For the text-containing cell, return its midpoint in (x, y) coordinate format. 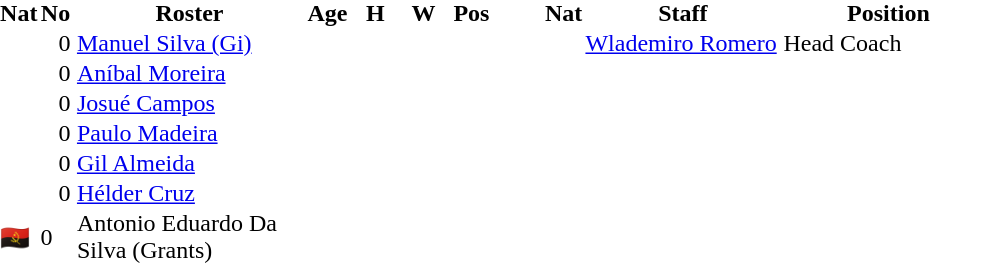
Manuel Silva (Gi) (190, 44)
Aníbal Moreira (190, 74)
Josué Campos (190, 104)
Gil Almeida (190, 164)
Staff (682, 14)
Pos (472, 14)
Paulo Madeira (190, 134)
Roster (190, 14)
H (376, 14)
Wlademiro Romero (682, 44)
Age (328, 14)
Position (888, 14)
W (424, 14)
No (55, 14)
Hélder Cruz (190, 194)
Head Coach (888, 44)
